Extract the (X, Y) coordinate from the center of the cell holding the provided text.  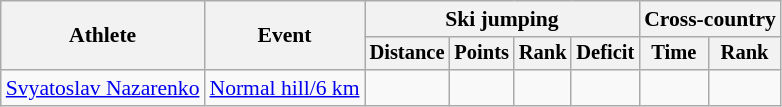
Cross-country (710, 19)
Points (481, 54)
Normal hill/6 km (284, 88)
Distance (408, 54)
Athlete (103, 36)
Event (284, 36)
Svyatoslav Nazarenko (103, 88)
Ski jumping (502, 19)
Time (674, 54)
Deficit (605, 54)
